From the cell containing the given text, extract its center point as [x, y] coordinate. 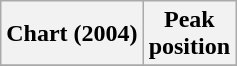
Chart (2004) [72, 34]
Peakposition [189, 34]
